From the cell containing the given text, extract its center point as (X, Y) coordinate. 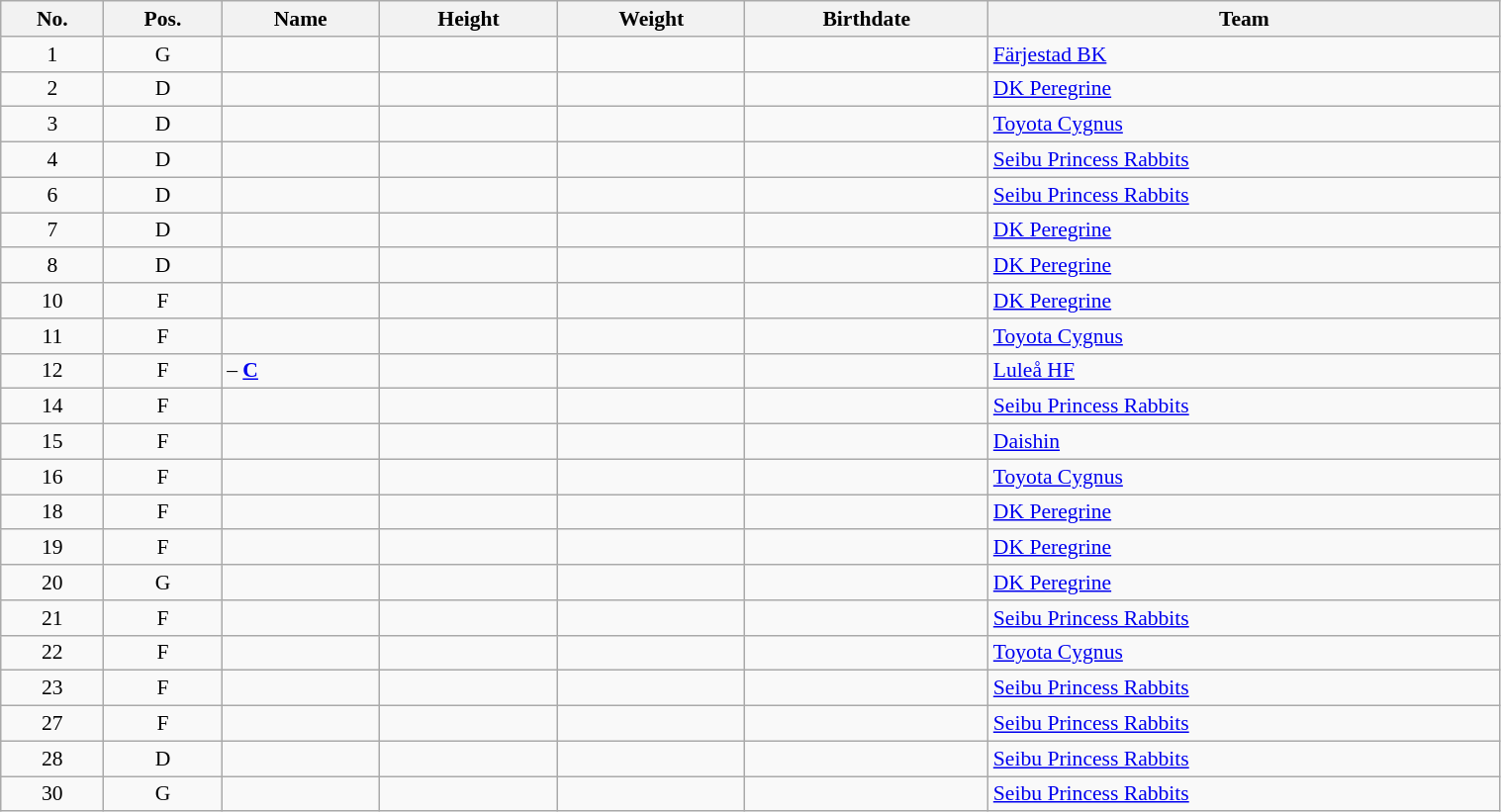
15 (52, 442)
12 (52, 371)
4 (52, 160)
27 (52, 724)
30 (52, 794)
Name (301, 19)
7 (52, 230)
22 (52, 653)
Färjestad BK (1245, 54)
23 (52, 688)
6 (52, 195)
3 (52, 125)
No. (52, 19)
Weight (651, 19)
20 (52, 583)
2 (52, 89)
Daishin (1245, 442)
21 (52, 618)
1 (52, 54)
8 (52, 266)
11 (52, 336)
19 (52, 548)
Height (468, 19)
16 (52, 477)
– C (301, 371)
Birthdate (867, 19)
10 (52, 301)
28 (52, 759)
Pos. (162, 19)
14 (52, 406)
18 (52, 512)
Team (1245, 19)
Luleå HF (1245, 371)
